Find where the given text appears and provide that cell's center as [X, Y] coordinate. 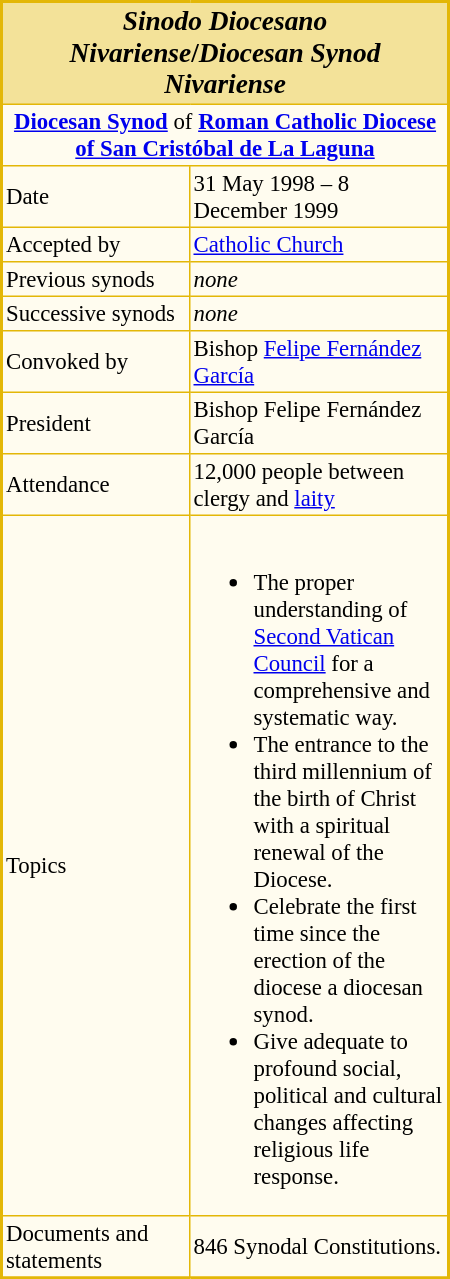
Convoked by [96, 362]
Date [96, 197]
Accepted by [96, 244]
Topics [96, 866]
12,000 people between clergy and laity [320, 485]
Diocesan Synod of Roman Catholic Diocese of San Cristóbal de La Laguna [226, 135]
Sinodo Diocesano Nivariense/Diocesan Synod Nivariense [226, 54]
Successive synods [96, 313]
Previous synods [96, 279]
President [96, 423]
31 May 1998 – 8 December 1999 [320, 197]
Documents and statements [96, 1247]
846 Synodal Constitutions. [320, 1247]
Catholic Church [320, 244]
Attendance [96, 485]
